Pinpoint the cell where the given text exists, returning its (X, Y) midpoint coordinate. 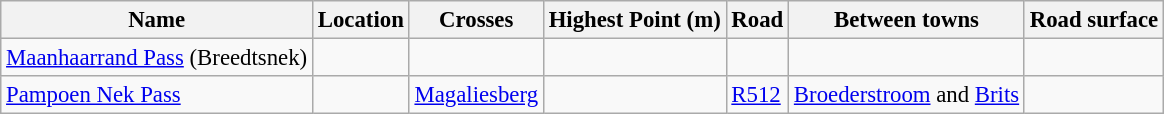
Highest Point (m) (634, 20)
Maanhaarrand Pass (Breedtsnek) (157, 58)
Location (360, 20)
Magaliesberg (476, 95)
Crosses (476, 20)
Road surface (1094, 20)
Broederstroom and Brits (907, 95)
R512 (758, 95)
Name (157, 20)
Road (758, 20)
Between towns (907, 20)
Pampoen Nek Pass (157, 95)
